For the text-containing cell, return its midpoint in [X, Y] coordinate format. 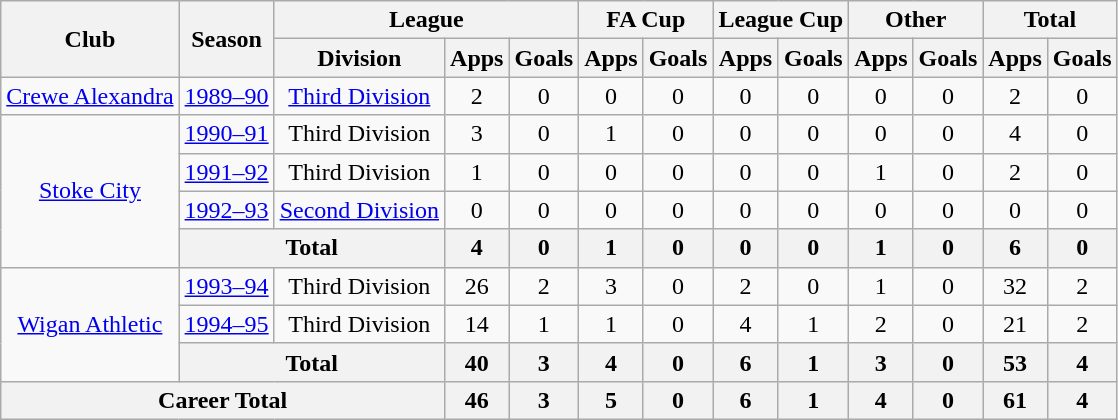
FA Cup [646, 20]
5 [611, 400]
14 [477, 324]
Stoke City [90, 191]
League [426, 20]
1992–93 [226, 210]
1991–92 [226, 172]
53 [1015, 362]
21 [1015, 324]
46 [477, 400]
32 [1015, 286]
Crewe Alexandra [90, 96]
Career Total [223, 400]
40 [477, 362]
Club [90, 39]
Other [916, 20]
26 [477, 286]
Wigan Athletic [90, 324]
1994–95 [226, 324]
1990–91 [226, 134]
Second Division [359, 210]
League Cup [781, 20]
Division [359, 58]
61 [1015, 400]
Season [226, 39]
1993–94 [226, 286]
1989–90 [226, 96]
